Find where the given text appears and provide that cell's center as [X, Y] coordinate. 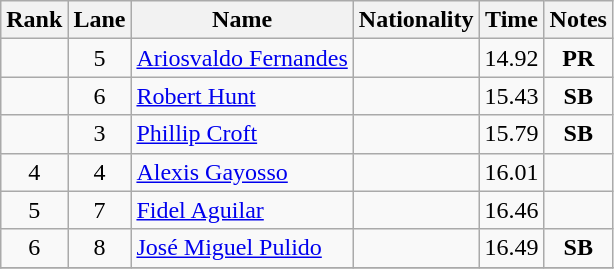
Fidel Aguilar [242, 210]
Lane [100, 20]
Name [242, 20]
Robert Hunt [242, 96]
3 [100, 134]
16.46 [512, 210]
14.92 [512, 58]
Time [512, 20]
José Miguel Pulido [242, 248]
8 [100, 248]
PR [578, 58]
7 [100, 210]
Alexis Gayosso [242, 172]
Phillip Croft [242, 134]
16.49 [512, 248]
Notes [578, 20]
15.79 [512, 134]
Nationality [416, 20]
15.43 [512, 96]
Ariosvaldo Fernandes [242, 58]
Rank [34, 20]
16.01 [512, 172]
